Extract the (x, y) coordinate from the center of the cell holding the provided text.  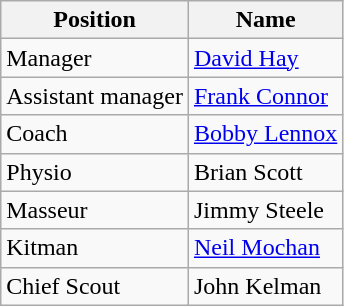
Name (265, 20)
Jimmy Steele (265, 210)
Brian Scott (265, 172)
Masseur (95, 210)
Manager (95, 58)
Kitman (95, 248)
Bobby Lennox (265, 134)
Physio (95, 172)
Chief Scout (95, 286)
John Kelman (265, 286)
Neil Mochan (265, 248)
Position (95, 20)
Assistant manager (95, 96)
Coach (95, 134)
David Hay (265, 58)
Frank Connor (265, 96)
